Scan for the cell matching the given text and deliver its [x, y] coordinate at center. 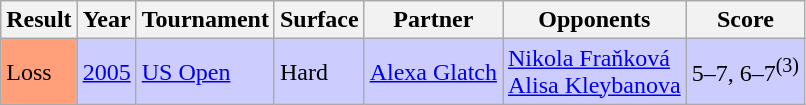
Alexa Glatch [433, 72]
5–7, 6–7(3) [745, 72]
US Open [205, 72]
Surface [319, 20]
Year [106, 20]
Score [745, 20]
2005 [106, 72]
Loss [39, 72]
Tournament [205, 20]
Partner [433, 20]
Nikola Fraňková Alisa Kleybanova [594, 72]
Hard [319, 72]
Result [39, 20]
Opponents [594, 20]
